Identify which cell holds the provided text, then report its [x, y] central coordinate. 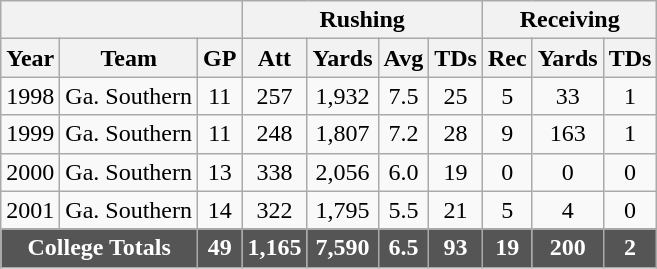
2,056 [342, 172]
33 [568, 96]
6.0 [404, 172]
Att [274, 58]
Year [30, 58]
163 [568, 134]
1,807 [342, 134]
248 [274, 134]
1,932 [342, 96]
9 [507, 134]
14 [220, 210]
2000 [30, 172]
93 [456, 248]
5.5 [404, 210]
College Totals [100, 248]
4 [568, 210]
25 [456, 96]
Rec [507, 58]
49 [220, 248]
2 [630, 248]
200 [568, 248]
21 [456, 210]
1999 [30, 134]
28 [456, 134]
7.5 [404, 96]
Avg [404, 58]
2001 [30, 210]
13 [220, 172]
7.2 [404, 134]
1,165 [274, 248]
GP [220, 58]
257 [274, 96]
Team [129, 58]
322 [274, 210]
1998 [30, 96]
6.5 [404, 248]
Rushing [362, 20]
Receiving [570, 20]
1,795 [342, 210]
338 [274, 172]
7,590 [342, 248]
